Find where the given text appears and provide that cell's center as [x, y] coordinate. 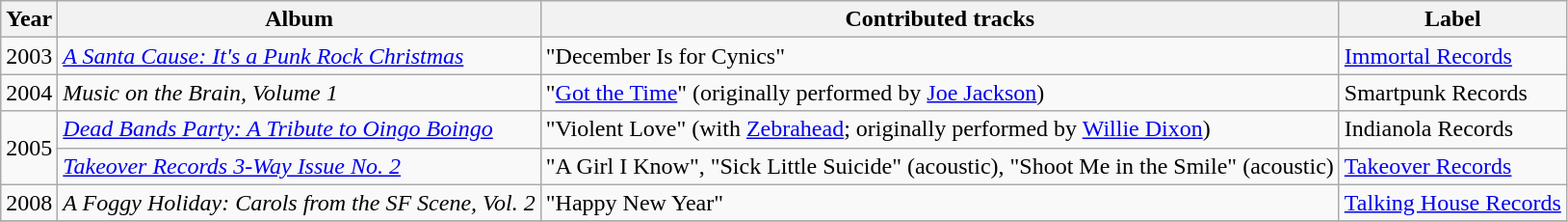
2003 [29, 56]
"A Girl I Know", "Sick Little Suicide" (acoustic), "Shoot Me in the Smile" (acoustic) [940, 166]
Album [299, 19]
Label [1452, 19]
2004 [29, 93]
Immortal Records [1452, 56]
A Santa Cause: It's a Punk Rock Christmas [299, 56]
"Violent Love" (with Zebrahead; originally performed by Willie Dixon) [940, 129]
"December Is for Cynics" [940, 56]
2005 [29, 148]
Contributed tracks [940, 19]
Talking House Records [1452, 203]
2008 [29, 203]
Smartpunk Records [1452, 93]
"Got the Time" (originally performed by Joe Jackson) [940, 93]
Dead Bands Party: A Tribute to Oingo Boingo [299, 129]
Music on the Brain, Volume 1 [299, 93]
Year [29, 19]
"Happy New Year" [940, 203]
Takeover Records [1452, 166]
Takeover Records 3-Way Issue No. 2 [299, 166]
A Foggy Holiday: Carols from the SF Scene, Vol. 2 [299, 203]
Indianola Records [1452, 129]
